Determine the (x, y) coordinate at the center of the cell enclosing the given text.  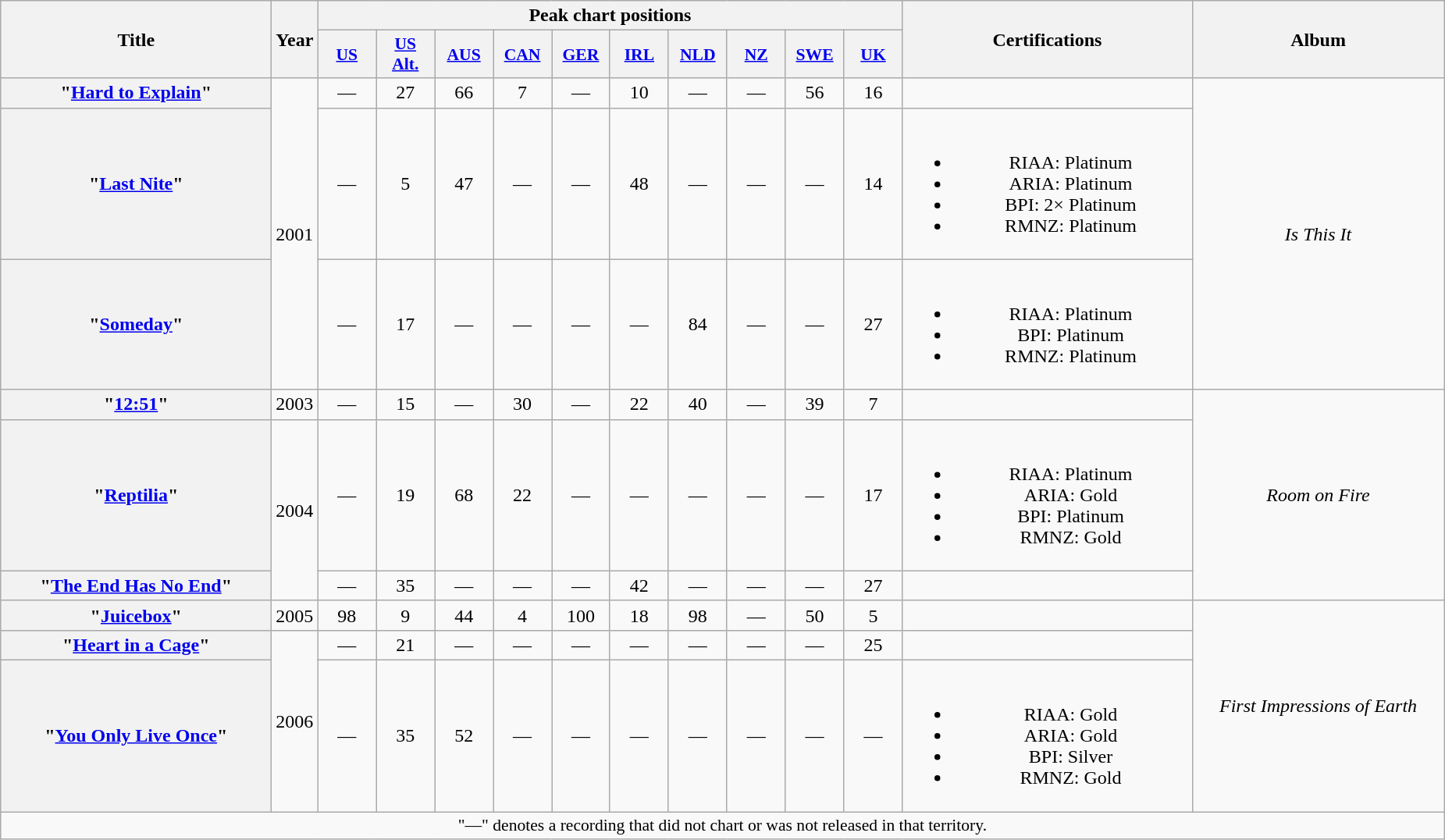
Is This It (1318, 234)
"—" denotes a recording that did not chart or was not released in that territory. (723, 826)
NZ (756, 55)
30 (523, 404)
2001 (295, 234)
48 (639, 183)
2004 (295, 510)
"12:51" (136, 404)
Year (295, 39)
"Someday" (136, 325)
US (347, 55)
Title (136, 39)
84 (698, 325)
18 (639, 615)
NLD (698, 55)
2005 (295, 615)
"Heart in a Cage" (136, 645)
"Hard to Explain" (136, 93)
Peak chart positions (610, 16)
"Last Nite" (136, 183)
"Reptilia" (136, 495)
15 (406, 404)
First Impressions of Earth (1318, 706)
GER (581, 55)
56 (815, 93)
RIAA: GoldARIA: GoldBPI: SilverRMNZ: Gold (1048, 735)
16 (873, 93)
100 (581, 615)
RIAA: PlatinumBPI: PlatinumRMNZ: Platinum (1048, 325)
AUS (464, 55)
68 (464, 495)
Album (1318, 39)
21 (406, 645)
Room on Fire (1318, 495)
RIAA: PlatinumARIA: PlatinumBPI: 2× PlatinumRMNZ: Platinum (1048, 183)
44 (464, 615)
50 (815, 615)
2003 (295, 404)
25 (873, 645)
40 (698, 404)
IRL (639, 55)
SWE (815, 55)
4 (523, 615)
"You Only Live Once" (136, 735)
39 (815, 404)
RIAA: PlatinumARIA: GoldBPI: PlatinumRMNZ: Gold (1048, 495)
USAlt. (406, 55)
14 (873, 183)
10 (639, 93)
9 (406, 615)
19 (406, 495)
42 (639, 586)
CAN (523, 55)
"The End Has No End" (136, 586)
47 (464, 183)
Certifications (1048, 39)
52 (464, 735)
66 (464, 93)
2006 (295, 721)
UK (873, 55)
"Juicebox" (136, 615)
